Provide the (x, y) coordinate of the cell's center where the given text is located.  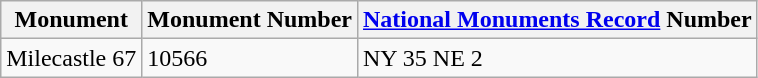
Monument (72, 20)
NY 35 NE 2 (557, 58)
Milecastle 67 (72, 58)
Monument Number (250, 20)
National Monuments Record Number (557, 20)
10566 (250, 58)
